For the text-containing cell, return its midpoint in [x, y] coordinate format. 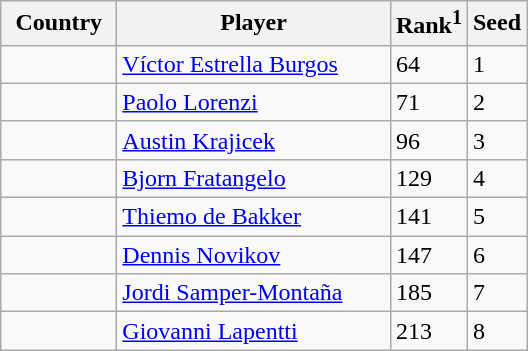
185 [428, 293]
5 [496, 217]
Giovanni Lapentti [254, 331]
Bjorn Fratangelo [254, 178]
Víctor Estrella Burgos [254, 64]
Thiemo de Bakker [254, 217]
Rank1 [428, 24]
4 [496, 178]
129 [428, 178]
Austin Krajicek [254, 140]
Country [59, 24]
Jordi Samper-Montaña [254, 293]
141 [428, 217]
1 [496, 64]
64 [428, 64]
8 [496, 331]
147 [428, 255]
6 [496, 255]
Paolo Lorenzi [254, 102]
2 [496, 102]
Seed [496, 24]
96 [428, 140]
3 [496, 140]
Dennis Novikov [254, 255]
7 [496, 293]
Player [254, 24]
71 [428, 102]
213 [428, 331]
